Search for the cell housing the specified text and yield its (X, Y) center coordinate. 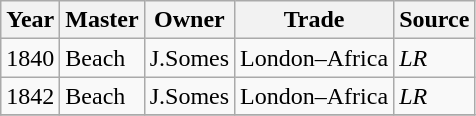
1840 (30, 58)
Source (434, 20)
Owner (189, 20)
1842 (30, 96)
Trade (314, 20)
Year (30, 20)
Master (102, 20)
